Capture the cell that displays the provided text and extract its (x, y) central coordinate. 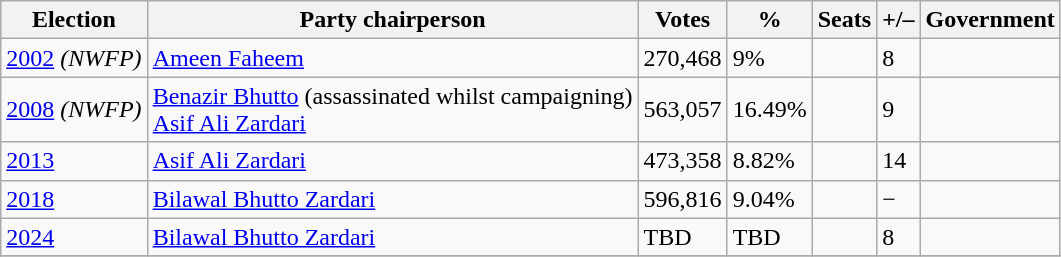
473,358 (682, 161)
Government (990, 20)
Benazir Bhutto (assassinated whilst campaigning)Asif Ali Zardari (392, 110)
2002 (NWFP) (74, 58)
9 (898, 110)
Ameen Faheem (392, 58)
596,816 (682, 199)
2024 (74, 237)
9.04% (770, 199)
2013 (74, 161)
8.82% (770, 161)
16.49% (770, 110)
Seats (844, 20)
14 (898, 161)
2008 (NWFP) (74, 110)
Asif Ali Zardari (392, 161)
+/– (898, 20)
563,057 (682, 110)
Votes (682, 20)
− (898, 199)
9% (770, 58)
2018 (74, 199)
270,468 (682, 58)
Party chairperson (392, 20)
Election (74, 20)
% (770, 20)
